Find where the given text appears and provide that cell's center as (x, y) coordinate. 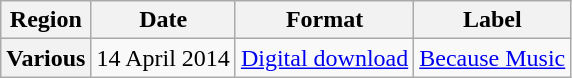
14 April 2014 (163, 58)
Because Music (492, 58)
Digital download (324, 58)
Various (46, 58)
Label (492, 20)
Format (324, 20)
Region (46, 20)
Date (163, 20)
